Detect which cell encompasses the target text, then output its (X, Y) center coordinate. 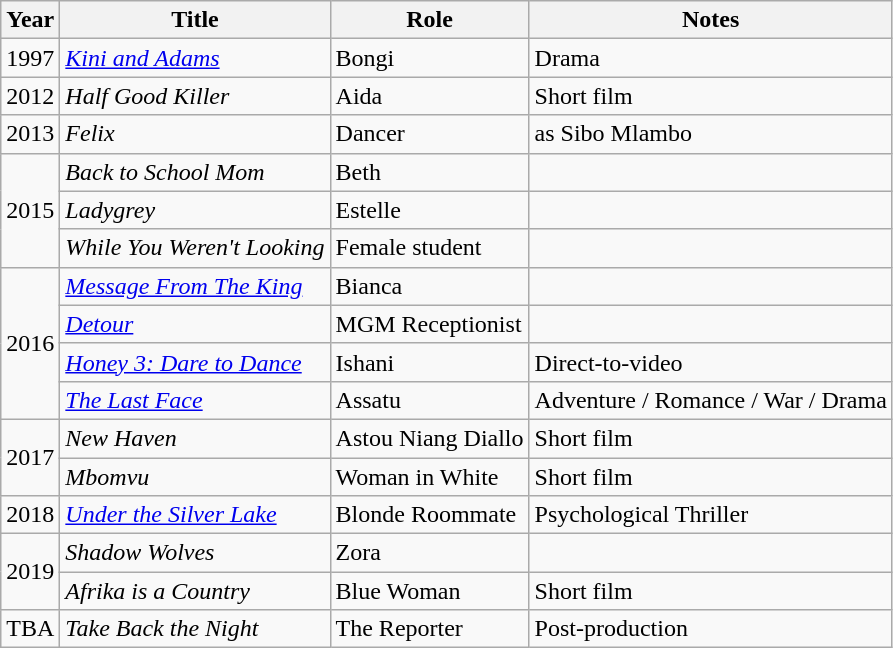
Direct-to-video (710, 362)
Title (195, 20)
TBA (30, 629)
Kini and Adams (195, 58)
Astou Niang Diallo (430, 438)
MGM Receptionist (430, 324)
New Haven (195, 438)
Drama (710, 58)
2012 (30, 96)
Female student (430, 248)
as Sibo Mlambo (710, 134)
Post-production (710, 629)
2017 (30, 457)
Mbomvu (195, 477)
2016 (30, 343)
Blue Woman (430, 591)
Notes (710, 20)
Ladygrey (195, 210)
Beth (430, 172)
Woman in White (430, 477)
The Last Face (195, 400)
The Reporter (430, 629)
Detour (195, 324)
Adventure / Romance / War / Drama (710, 400)
Assatu (430, 400)
2019 (30, 572)
Bongi (430, 58)
Honey 3: Dare to Dance (195, 362)
Year (30, 20)
Aida (430, 96)
Under the Silver Lake (195, 515)
2018 (30, 515)
Estelle (430, 210)
Role (430, 20)
Back to School Mom (195, 172)
Blonde Roommate (430, 515)
Psychological Thriller (710, 515)
Half Good Killer (195, 96)
Message From The King (195, 286)
Ishani (430, 362)
Zora (430, 553)
Felix (195, 134)
1997 (30, 58)
2015 (30, 210)
While You Weren't Looking (195, 248)
Shadow Wolves (195, 553)
Dancer (430, 134)
Take Back the Night (195, 629)
2013 (30, 134)
Bianca (430, 286)
Afrika is a Country (195, 591)
